Output the (x, y) coordinate of the center of the cell containing the given text.  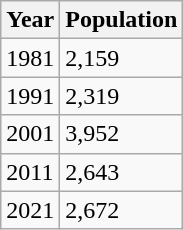
2,643 (122, 172)
2,159 (122, 58)
2001 (30, 134)
1991 (30, 96)
2011 (30, 172)
2,672 (122, 210)
Population (122, 20)
2021 (30, 210)
3,952 (122, 134)
2,319 (122, 96)
1981 (30, 58)
Year (30, 20)
